Detect which cell encompasses the target text, then output its [x, y] center coordinate. 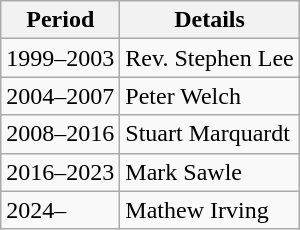
Stuart Marquardt [210, 134]
2024– [60, 210]
1999–2003 [60, 58]
2004–2007 [60, 96]
Mark Sawle [210, 172]
Peter Welch [210, 96]
Rev. Stephen Lee [210, 58]
Details [210, 20]
Period [60, 20]
Mathew Irving [210, 210]
2016–2023 [60, 172]
2008–2016 [60, 134]
